Identify which cell holds the provided text, then report its [X, Y] central coordinate. 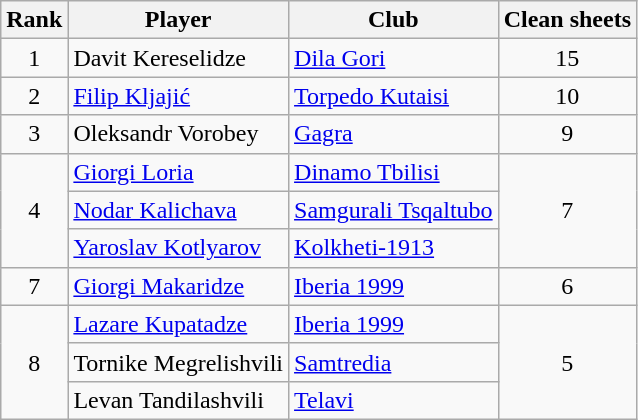
Samgurali Tsqaltubo [394, 210]
9 [567, 134]
Torpedo Kutaisi [394, 96]
Nodar Kalichava [178, 210]
Gagra [394, 134]
Club [394, 20]
4 [34, 210]
Telavi [394, 400]
Filip Kljajić [178, 96]
Giorgi Loria [178, 172]
3 [34, 134]
Dinamo Tbilisi [394, 172]
10 [567, 96]
Kolkheti-1913 [394, 248]
Levan Tandilashvili [178, 400]
Clean sheets [567, 20]
8 [34, 362]
Player [178, 20]
6 [567, 286]
Dila Gori [394, 58]
Rank [34, 20]
2 [34, 96]
Tornike Megrelishvili [178, 362]
Davit Kereselidze [178, 58]
Lazare Kupatadze [178, 324]
Yaroslav Kotlyarov [178, 248]
Samtredia [394, 362]
15 [567, 58]
1 [34, 58]
Oleksandr Vorobey [178, 134]
5 [567, 362]
Giorgi Makaridze [178, 286]
